Capture the cell that displays the provided text and extract its [x, y] central coordinate. 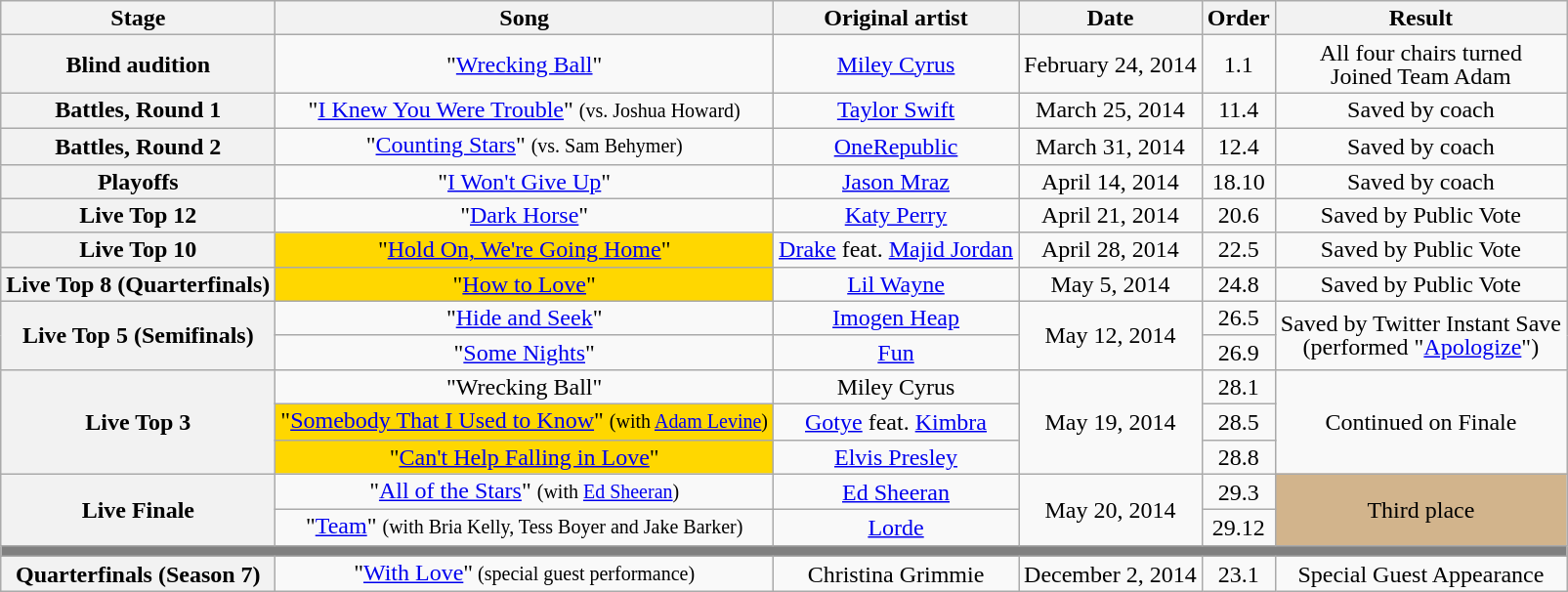
OneRepublic [897, 147]
Christina Grimmie [897, 574]
23.1 [1239, 574]
April 28, 2014 [1111, 250]
Katy Perry [897, 215]
28.1 [1239, 387]
Live Top 10 [139, 250]
20.6 [1239, 215]
22.5 [1239, 250]
"Dark Horse" [525, 215]
Third place [1420, 510]
Battles, Round 2 [139, 147]
12.4 [1239, 147]
"Hold On, We're Going Home" [525, 250]
May 12, 2014 [1111, 335]
29.3 [1239, 492]
May 5, 2014 [1111, 283]
Drake feat. Majid Jordan [897, 250]
26.9 [1239, 352]
December 2, 2014 [1111, 574]
Lorde [897, 528]
"Team" (with Bria Kelly, Tess Boyer and Jake Barker) [525, 528]
"Some Nights" [525, 352]
Live Top 8 (Quarterfinals) [139, 283]
"All of the Stars" (with Ed Sheeran) [525, 492]
"How to Love" [525, 283]
11.4 [1239, 111]
April 14, 2014 [1111, 182]
Continued on Finale [1420, 422]
Date [1111, 18]
Original artist [897, 18]
"I Knew You Were Trouble" (vs. Joshua Howard) [525, 111]
Live Finale [139, 510]
All four chairs turnedJoined Team Adam [1420, 64]
1.1 [1239, 64]
Live Top 3 [139, 422]
"Counting Stars" (vs. Sam Behymer) [525, 147]
Quarterfinals (Season 7) [139, 574]
Taylor Swift [897, 111]
"I Won't Give Up" [525, 182]
Live Top 12 [139, 215]
"With Love" (special guest performance) [525, 574]
March 31, 2014 [1111, 147]
"Can't Help Falling in Love" [525, 457]
Special Guest Appearance [1420, 574]
Live Top 5 (Semifinals) [139, 335]
April 21, 2014 [1111, 215]
"Hide and Seek" [525, 318]
26.5 [1239, 318]
Saved by Twitter Instant Save(performed "Apologize") [1420, 335]
Elvis Presley [897, 457]
Gotye feat. Kimbra [897, 422]
24.8 [1239, 283]
Jason Mraz [897, 182]
Order [1239, 18]
Song [525, 18]
18.10 [1239, 182]
28.5 [1239, 422]
Battles, Round 1 [139, 111]
Blind audition [139, 64]
Lil Wayne [897, 283]
March 25, 2014 [1111, 111]
Result [1420, 18]
Fun [897, 352]
May 20, 2014 [1111, 510]
Playoffs [139, 182]
May 19, 2014 [1111, 422]
28.8 [1239, 457]
Stage [139, 18]
"Somebody That I Used to Know" (with Adam Levine) [525, 422]
29.12 [1239, 528]
Ed Sheeran [897, 492]
Imogen Heap [897, 318]
February 24, 2014 [1111, 64]
